Search for the cell housing the specified text and yield its (X, Y) center coordinate. 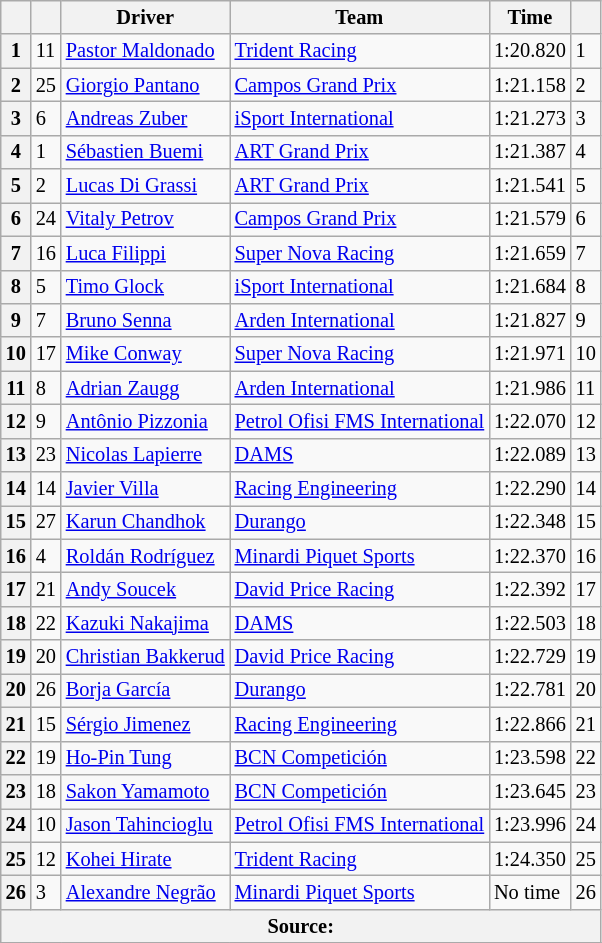
Source: (301, 926)
Adrian Zaugg (146, 388)
Bruno Senna (146, 320)
1:21.827 (530, 320)
Pastor Maldonado (146, 51)
1:21.541 (530, 186)
Nicolas Lapierre (146, 455)
Lucas Di Grassi (146, 186)
Alexandre Negrão (146, 892)
1:22.348 (530, 522)
1:23.645 (530, 791)
Ho-Pin Tung (146, 758)
Mike Conway (146, 354)
1:21.971 (530, 354)
1:22.781 (530, 690)
Driver (146, 17)
Andreas Zuber (146, 118)
Jason Tahincioglu (146, 825)
Kazuki Nakajima (146, 623)
Kohei Hirate (146, 859)
1:22.729 (530, 657)
1:22.089 (530, 455)
1:21.387 (530, 152)
1:21.659 (530, 253)
Christian Bakkerud (146, 657)
Roldán Rodríguez (146, 556)
Sérgio Jimenez (146, 724)
Team (360, 17)
No time (530, 892)
1:21.273 (530, 118)
Andy Soucek (146, 589)
Sébastien Buemi (146, 152)
Time (530, 17)
1:22.866 (530, 724)
1:20.820 (530, 51)
1:22.290 (530, 489)
Antônio Pizzonia (146, 421)
Timo Glock (146, 287)
Sakon Yamamoto (146, 791)
1:21.986 (530, 388)
Borja García (146, 690)
1:22.503 (530, 623)
Javier Villa (146, 489)
Vitaly Petrov (146, 219)
1:22.070 (530, 421)
1:23.996 (530, 825)
Karun Chandhok (146, 522)
1:23.598 (530, 758)
1:22.392 (530, 589)
1:24.350 (530, 859)
Giorgio Pantano (146, 85)
1:22.370 (530, 556)
1:21.158 (530, 85)
1:21.684 (530, 287)
1:21.579 (530, 219)
Luca Filippi (146, 253)
27 (46, 522)
